Pinpoint the cell where the given text exists, returning its (X, Y) midpoint coordinate. 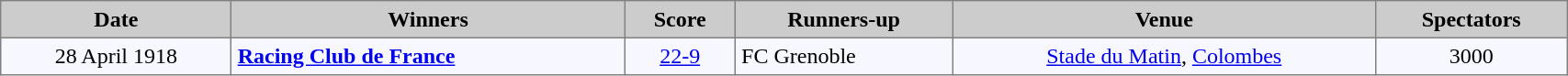
Spectators (1472, 19)
Winners (428, 19)
Runners-up (843, 19)
Date (116, 19)
Score (680, 19)
Venue (1165, 19)
28 April 1918 (116, 56)
Racing Club de France (428, 56)
Stade du Matin, Colombes (1165, 56)
3000 (1472, 56)
FC Grenoble (843, 56)
22-9 (680, 56)
